Capture the cell that displays the provided text and extract its (X, Y) central coordinate. 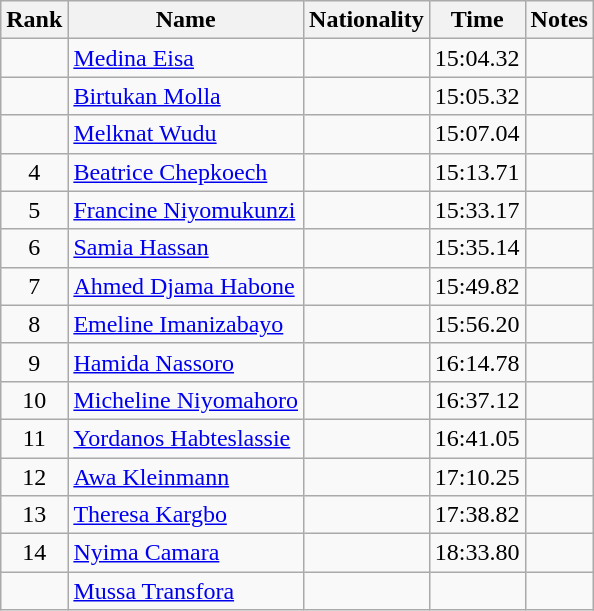
15:04.32 (477, 58)
Samia Hassan (186, 248)
5 (34, 210)
Beatrice Chepkoech (186, 172)
Birtukan Molla (186, 96)
15:49.82 (477, 286)
Ahmed Djama Habone (186, 286)
Mussa Transfora (186, 591)
Theresa Kargbo (186, 515)
Medina Eisa (186, 58)
Awa Kleinmann (186, 477)
15:35.14 (477, 248)
Melknat Wudu (186, 134)
Time (477, 20)
15:13.71 (477, 172)
15:05.32 (477, 96)
Nyima Camara (186, 553)
15:33.17 (477, 210)
11 (34, 438)
4 (34, 172)
14 (34, 553)
8 (34, 324)
Name (186, 20)
6 (34, 248)
Francine Niyomukunzi (186, 210)
10 (34, 400)
Micheline Niyomahoro (186, 400)
Nationality (367, 20)
17:38.82 (477, 515)
16:14.78 (477, 362)
15:56.20 (477, 324)
17:10.25 (477, 477)
12 (34, 477)
16:37.12 (477, 400)
13 (34, 515)
16:41.05 (477, 438)
18:33.80 (477, 553)
Rank (34, 20)
9 (34, 362)
Hamida Nassoro (186, 362)
Yordanos Habteslassie (186, 438)
15:07.04 (477, 134)
7 (34, 286)
Notes (559, 20)
Emeline Imanizabayo (186, 324)
